Find where the given text appears and provide that cell's center as (X, Y) coordinate. 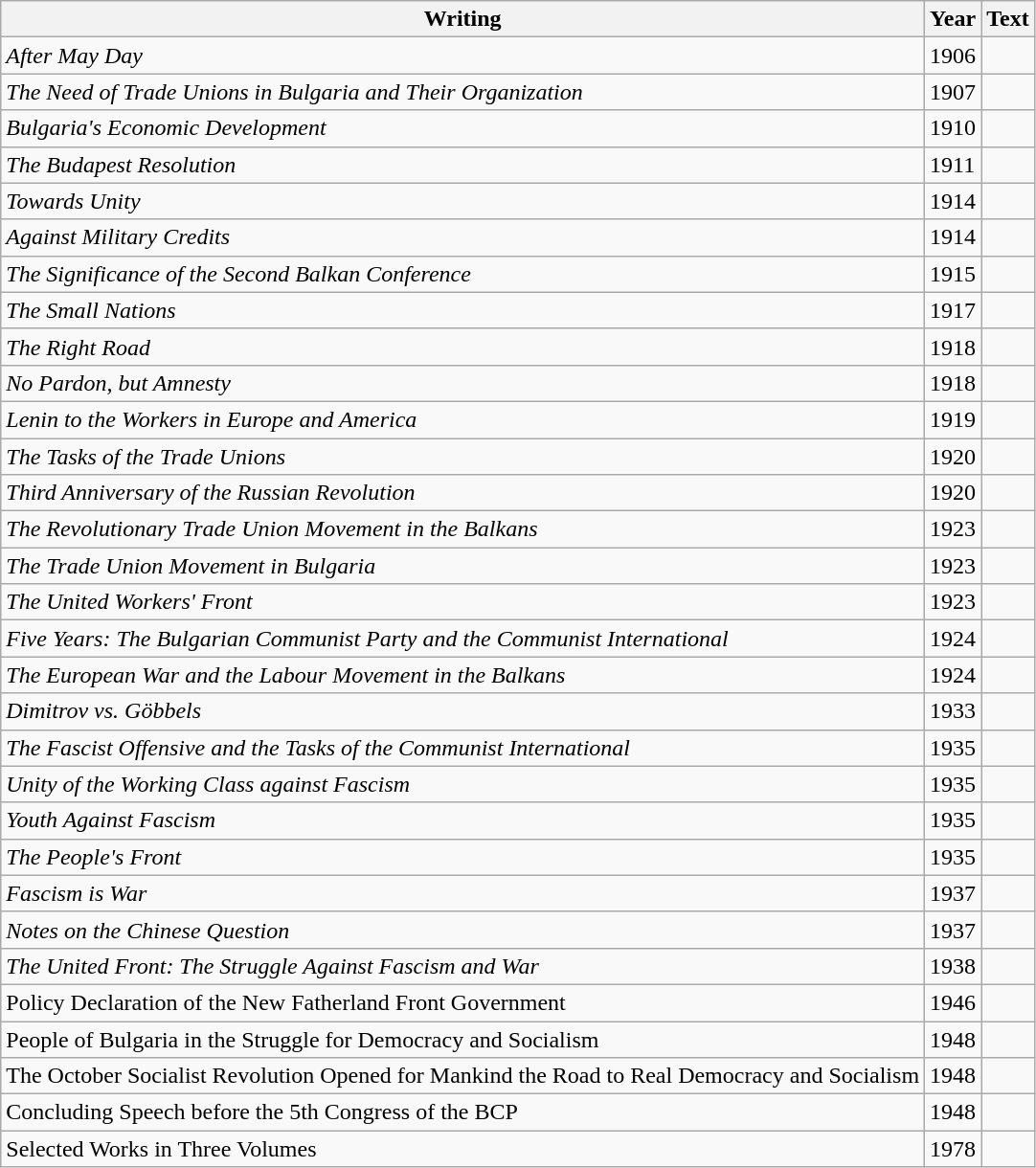
1933 (954, 711)
The European War and the Labour Movement in the Balkans (463, 675)
1946 (954, 1002)
1907 (954, 92)
The Budapest Resolution (463, 165)
The People's Front (463, 857)
Notes on the Chinese Question (463, 930)
Lenin to the Workers in Europe and America (463, 419)
The Small Nations (463, 310)
Unity of the Working Class against Fascism (463, 784)
Fascism is War (463, 893)
No Pardon, but Amnesty (463, 383)
Towards Unity (463, 201)
Year (954, 19)
Against Military Credits (463, 237)
The Fascist Offensive and the Tasks of the Communist International (463, 748)
The Right Road (463, 347)
1910 (954, 128)
Selected Works in Three Volumes (463, 1149)
The Revolutionary Trade Union Movement in the Balkans (463, 529)
The Need of Trade Unions in Bulgaria and Their Organization (463, 92)
After May Day (463, 56)
Third Anniversary of the Russian Revolution (463, 493)
The October Socialist Revolution Opened for Mankind the Road to Real Democracy and Socialism (463, 1076)
The United Front: The Struggle Against Fascism and War (463, 966)
1911 (954, 165)
1919 (954, 419)
The United Workers' Front (463, 602)
Policy Declaration of the New Fatherland Front Government (463, 1002)
Five Years: The Bulgarian Communist Party and the Communist International (463, 639)
The Trade Union Movement in Bulgaria (463, 566)
1915 (954, 274)
1938 (954, 966)
People of Bulgaria in the Struggle for Democracy and Socialism (463, 1039)
Concluding Speech before the 5th Congress of the BCP (463, 1112)
Youth Against Fascism (463, 820)
The Significance of the Second Balkan Conference (463, 274)
Writing (463, 19)
Bulgaria's Economic Development (463, 128)
Dimitrov vs. Göbbels (463, 711)
1978 (954, 1149)
Text (1008, 19)
1917 (954, 310)
The Tasks of the Trade Unions (463, 457)
1906 (954, 56)
